Extract the [X, Y] coordinate from the center of the cell holding the provided text.  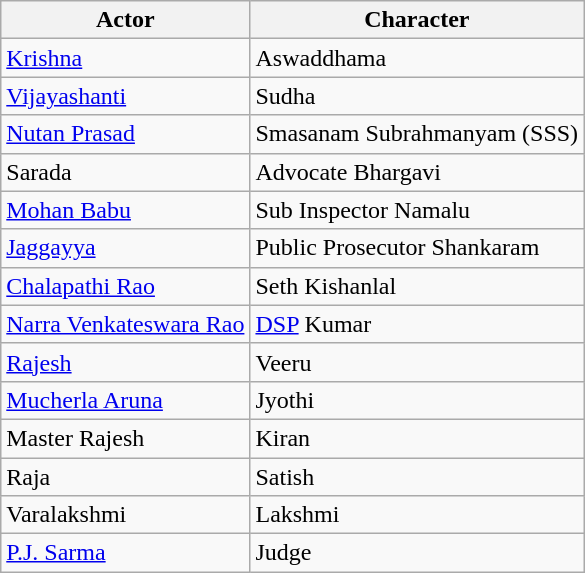
Master Rajesh [126, 438]
P.J. Sarma [126, 553]
DSP Kumar [417, 324]
Vijayashanti [126, 96]
Character [417, 20]
Varalakshmi [126, 515]
Rajesh [126, 362]
Narra Venkateswara Rao [126, 324]
Jyothi [417, 400]
Lakshmi [417, 515]
Mohan Babu [126, 210]
Smasanam Subrahmanyam (SSS) [417, 134]
Krishna [126, 58]
Veeru [417, 362]
Sarada [126, 172]
Advocate Bhargavi [417, 172]
Aswaddhama [417, 58]
Seth Kishanlal [417, 286]
Mucherla Aruna [126, 400]
Sudha [417, 96]
Actor [126, 20]
Kiran [417, 438]
Chalapathi Rao [126, 286]
Judge [417, 553]
Nutan Prasad [126, 134]
Public Prosecutor Shankaram [417, 248]
Raja [126, 477]
Sub Inspector Namalu [417, 210]
Jaggayya [126, 248]
Satish [417, 477]
